For the text-containing cell, return its midpoint in [X, Y] coordinate format. 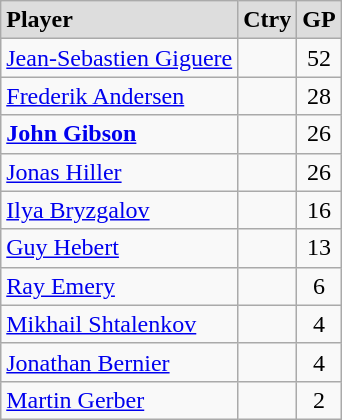
Ilya Bryzgalov [120, 210]
52 [319, 58]
16 [319, 210]
Ray Emery [120, 286]
Martin Gerber [120, 400]
Guy Hebert [120, 248]
GP [319, 20]
2 [319, 400]
Mikhail Shtalenkov [120, 324]
Frederik Andersen [120, 96]
Player [120, 20]
13 [319, 248]
6 [319, 286]
John Gibson [120, 134]
28 [319, 96]
Ctry [268, 20]
Jonas Hiller [120, 172]
Jean-Sebastien Giguere [120, 58]
Jonathan Bernier [120, 362]
